Determine the [x, y] coordinate at the center of the cell enclosing the given text.  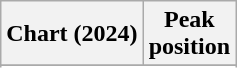
Chart (2024) [72, 34]
Peakposition [189, 34]
